Locate the cell with the specified text and output its [x, y] center coordinate. 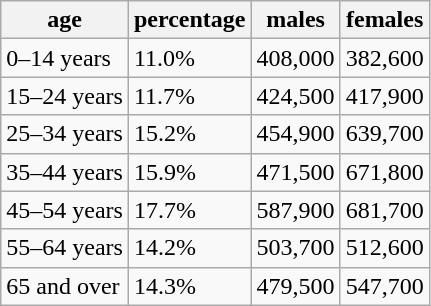
479,500 [296, 286]
age [65, 20]
0–14 years [65, 58]
547,700 [384, 286]
65 and over [65, 286]
382,600 [384, 58]
471,500 [296, 172]
671,800 [384, 172]
14.3% [190, 286]
15.9% [190, 172]
25–34 years [65, 134]
11.0% [190, 58]
587,900 [296, 210]
408,000 [296, 58]
55–64 years [65, 248]
681,700 [384, 210]
454,900 [296, 134]
males [296, 20]
11.7% [190, 96]
percentage [190, 20]
15–24 years [65, 96]
503,700 [296, 248]
17.7% [190, 210]
15.2% [190, 134]
35–44 years [65, 172]
424,500 [296, 96]
512,600 [384, 248]
417,900 [384, 96]
45–54 years [65, 210]
14.2% [190, 248]
females [384, 20]
639,700 [384, 134]
